Find where the given text appears and provide that cell's center as [X, Y] coordinate. 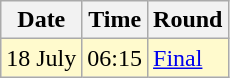
06:15 [115, 58]
Final [188, 58]
Time [115, 20]
Round [188, 20]
Date [42, 20]
18 July [42, 58]
